Provide the (X, Y) coordinate of the cell's center where the given text is located.  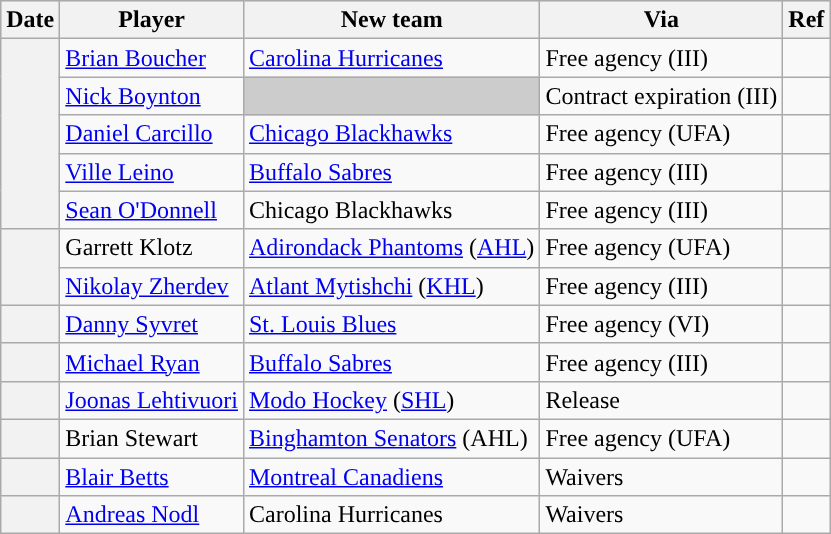
Montreal Canadiens (391, 477)
Ref (806, 20)
Free agency (VI) (662, 324)
Ville Leino (152, 172)
Daniel Carcillo (152, 134)
Joonas Lehtivuori (152, 400)
Brian Boucher (152, 58)
Nick Boynton (152, 96)
Garrett Klotz (152, 248)
Modo Hockey (SHL) (391, 400)
Blair Betts (152, 477)
Danny Syvret (152, 324)
Atlant Mytishchi (KHL) (391, 286)
Release (662, 400)
Andreas Nodl (152, 515)
Binghamton Senators (AHL) (391, 438)
Nikolay Zherdev (152, 286)
Date (30, 20)
New team (391, 20)
Adirondack Phantoms (AHL) (391, 248)
Contract expiration (III) (662, 96)
Sean O'Donnell (152, 210)
Via (662, 20)
Brian Stewart (152, 438)
Player (152, 20)
Michael Ryan (152, 362)
St. Louis Blues (391, 324)
